Provide the (X, Y) coordinate of the cell's center where the given text is located.  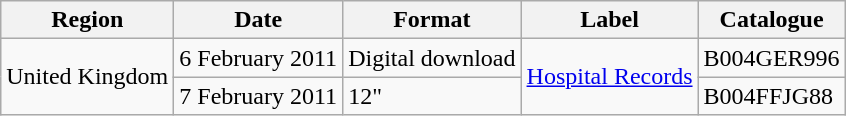
Hospital Records (610, 77)
Digital download (432, 58)
B004FFJG88 (772, 96)
Format (432, 20)
United Kingdom (88, 77)
B004GER996 (772, 58)
Label (610, 20)
7 February 2011 (258, 96)
Date (258, 20)
Region (88, 20)
Catalogue (772, 20)
6 February 2011 (258, 58)
12" (432, 96)
